Find where the given text appears and provide that cell's center as (x, y) coordinate. 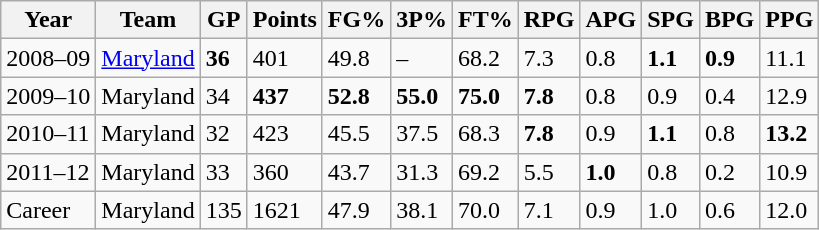
68.3 (485, 134)
7.3 (549, 58)
0.2 (729, 172)
38.1 (422, 210)
RPG (549, 20)
75.0 (485, 96)
11.1 (790, 58)
3P% (422, 20)
2011–12 (48, 172)
1621 (284, 210)
PPG (790, 20)
– (422, 58)
47.9 (356, 210)
FG% (356, 20)
32 (224, 134)
69.2 (485, 172)
7.1 (549, 210)
360 (284, 172)
Year (48, 20)
APG (611, 20)
31.3 (422, 172)
2009–10 (48, 96)
2008–09 (48, 58)
68.2 (485, 58)
401 (284, 58)
10.9 (790, 172)
GP (224, 20)
SPG (671, 20)
BPG (729, 20)
52.8 (356, 96)
2010–11 (48, 134)
33 (224, 172)
FT% (485, 20)
37.5 (422, 134)
13.2 (790, 134)
135 (224, 210)
12.0 (790, 210)
34 (224, 96)
43.7 (356, 172)
Points (284, 20)
437 (284, 96)
45.5 (356, 134)
36 (224, 58)
70.0 (485, 210)
12.9 (790, 96)
Team (148, 20)
423 (284, 134)
5.5 (549, 172)
0.4 (729, 96)
49.8 (356, 58)
Career (48, 210)
0.6 (729, 210)
55.0 (422, 96)
